Extract the (x, y) coordinate from the center of the cell holding the provided text.  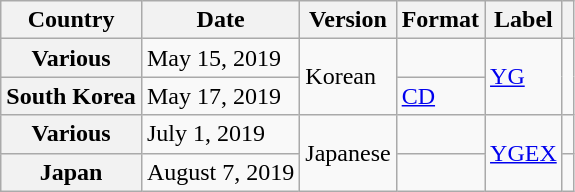
Japan (72, 172)
YG (524, 77)
May 15, 2019 (220, 58)
July 1, 2019 (220, 134)
Format (440, 20)
Date (220, 20)
YGEX (524, 153)
Korean (348, 77)
Label (524, 20)
CD (440, 96)
August 7, 2019 (220, 172)
Country (72, 20)
May 17, 2019 (220, 96)
Version (348, 20)
South Korea (72, 96)
Japanese (348, 153)
